Return (X, Y) of the center of cell containing provided text 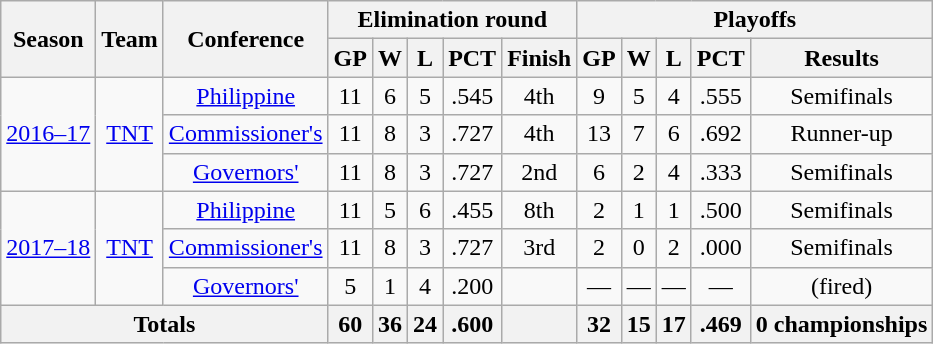
.333 (720, 172)
2016–17 (48, 134)
2nd (540, 172)
.000 (720, 248)
36 (390, 324)
9 (599, 96)
Team (130, 39)
Playoffs (755, 20)
13 (599, 134)
Finish (540, 58)
Season (48, 39)
17 (674, 324)
3rd (540, 248)
Totals (164, 324)
.692 (720, 134)
Elimination round (452, 20)
32 (599, 324)
2017–18 (48, 248)
Conference (246, 39)
7 (638, 134)
15 (638, 324)
60 (350, 324)
.500 (720, 210)
.600 (472, 324)
(fired) (841, 286)
0 (638, 248)
24 (426, 324)
0 championships (841, 324)
Results (841, 58)
Runner-up (841, 134)
.545 (472, 96)
.555 (720, 96)
.455 (472, 210)
.200 (472, 286)
.469 (720, 324)
8th (540, 210)
